Find where the given text appears and provide that cell's center as [x, y] coordinate. 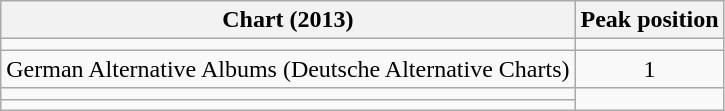
Chart (2013) [288, 20]
Peak position [650, 20]
German Alternative Albums (Deutsche Alternative Charts) [288, 69]
1 [650, 69]
